Provide the (x, y) coordinate of the cell's center where the given text is located.  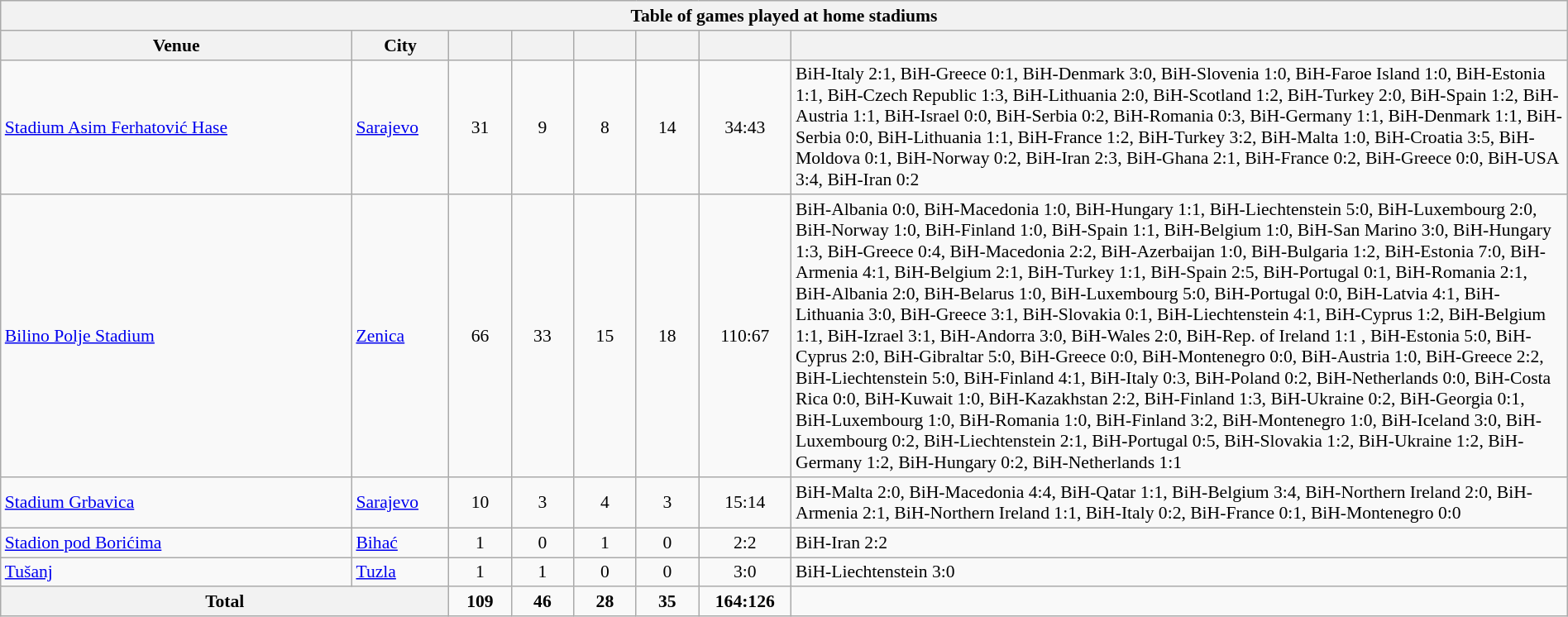
Bihać (400, 543)
Bilino Polje Stadium (177, 337)
Tuzla (400, 572)
4 (605, 503)
110:67 (745, 337)
Total (225, 602)
10 (480, 503)
35 (667, 602)
34:43 (745, 127)
8 (605, 127)
33 (543, 337)
18 (667, 337)
15 (605, 337)
Tušanj (177, 572)
BiH-Iran 2:2 (1179, 543)
City (400, 45)
46 (543, 602)
Stadium Grbavica (177, 503)
164:126 (745, 602)
14 (667, 127)
28 (605, 602)
BiH-Liechtenstein 3:0 (1179, 572)
66 (480, 337)
31 (480, 127)
Table of games played at home stadiums (784, 16)
Stadion pod Borićima (177, 543)
Venue (177, 45)
Stadium Asim Ferhatović Hase (177, 127)
15:14 (745, 503)
3:0 (745, 572)
109 (480, 602)
9 (543, 127)
2:2 (745, 543)
Zenica (400, 337)
